Identify which cell holds the provided text, then report its (X, Y) central coordinate. 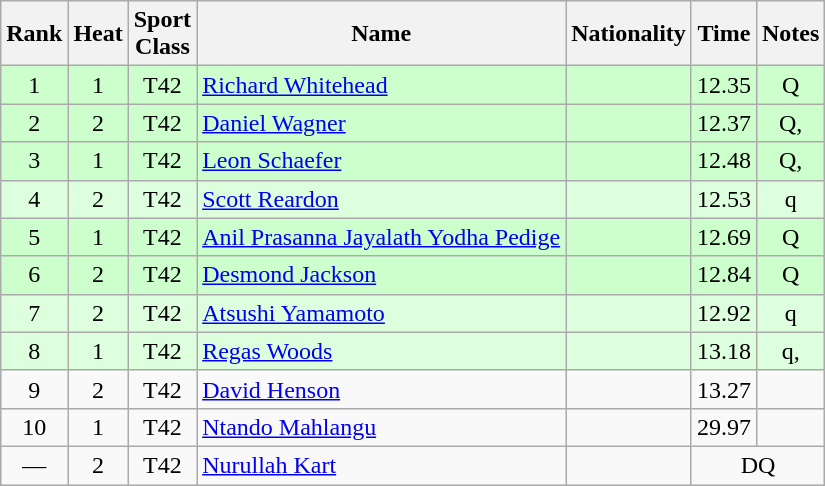
— (34, 465)
12.35 (724, 85)
10 (34, 427)
12.37 (724, 123)
13.18 (724, 351)
Anil Prasanna Jayalath Yodha Pedige (382, 237)
12.53 (724, 199)
6 (34, 275)
Time (724, 34)
8 (34, 351)
12.84 (724, 275)
4 (34, 199)
Leon Schaefer (382, 161)
Nurullah Kart (382, 465)
3 (34, 161)
12.92 (724, 313)
29.97 (724, 427)
12.69 (724, 237)
13.27 (724, 389)
Scott Reardon (382, 199)
Regas Woods (382, 351)
Desmond Jackson (382, 275)
SportClass (162, 34)
12.48 (724, 161)
Richard Whitehead (382, 85)
Heat (98, 34)
David Henson (382, 389)
5 (34, 237)
Name (382, 34)
7 (34, 313)
Daniel Wagner (382, 123)
q, (790, 351)
DQ (758, 465)
9 (34, 389)
Ntando Mahlangu (382, 427)
Rank (34, 34)
Notes (790, 34)
Nationality (629, 34)
Atsushi Yamamoto (382, 313)
